From the cell containing the given text, extract its center point as [X, Y] coordinate. 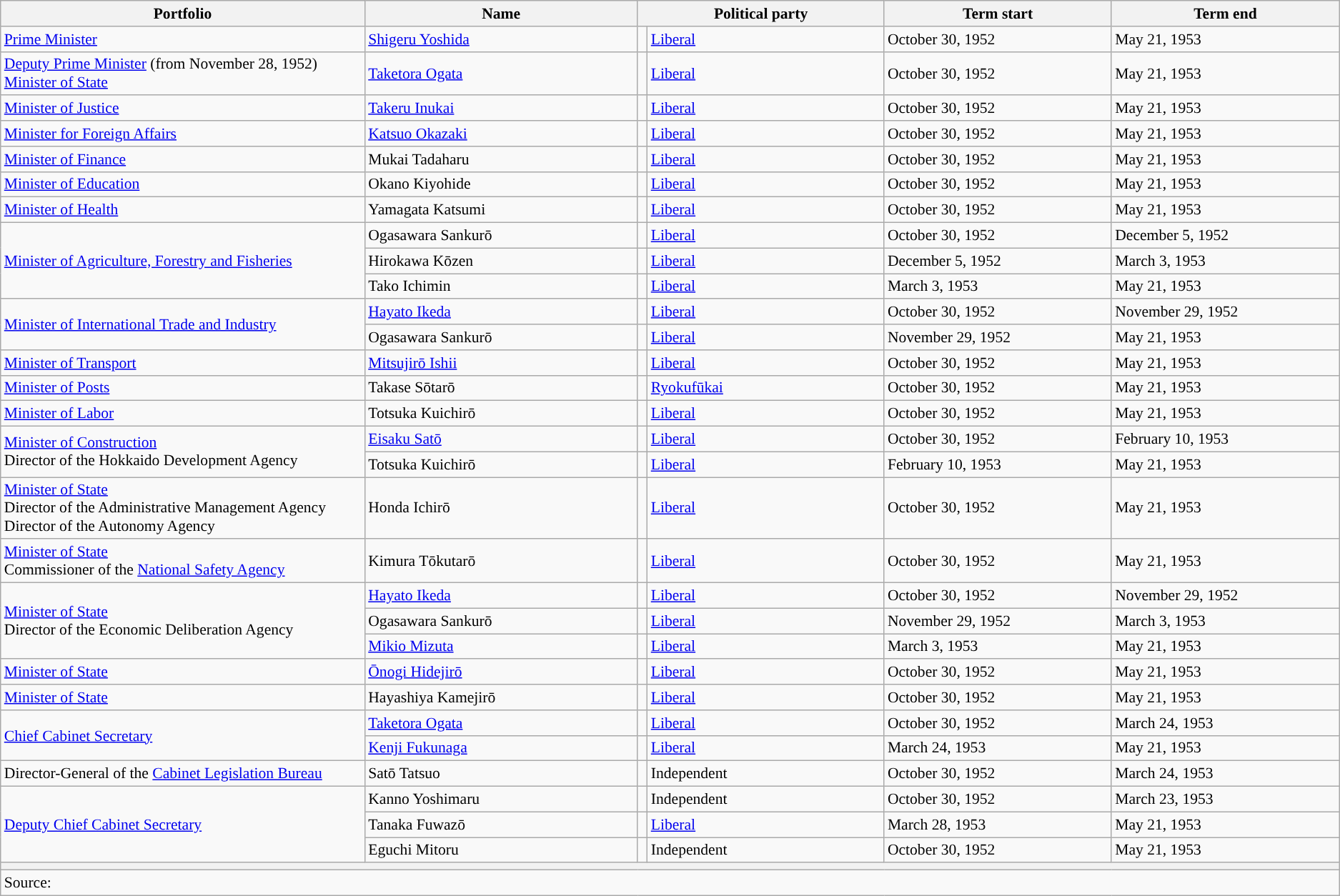
Takase Sōtarō [501, 388]
Ryokufūkai [766, 388]
Chief Cabinet Secretary [183, 736]
Minister of StateDirector of the Administrative Management AgencyDirector of the Autonomy Agency [183, 509]
March 23, 1953 [1225, 800]
Deputy Prime Minister (from November 28, 1952)Minister of State [183, 73]
Honda Ichirō [501, 509]
Prime Minister [183, 39]
Hirokawa Kōzen [501, 261]
Kenji Fukunaga [501, 748]
March 28, 1953 [998, 825]
Minister of Health [183, 210]
Portfolio [183, 14]
Tanaka Fuwazō [501, 825]
Minister of Transport [183, 363]
Minister of StateDirector of the Economic Deliberation Agency [183, 622]
Katsuo Okazaki [501, 134]
Eguchi Mitoru [501, 850]
Shigeru Yoshida [501, 39]
Kanno Yoshimaru [501, 800]
Satō Tatsuo [501, 774]
Mukai Tadaharu [501, 159]
Minister of Agriculture, Forestry and Fisheries [183, 262]
Deputy Chief Cabinet Secretary [183, 825]
Minister of Posts [183, 388]
Minister of Finance [183, 159]
Minister for Foreign Affairs [183, 134]
Takeru Inukai [501, 109]
Minister of Justice [183, 109]
Mitsujirō Ishii [501, 363]
Political party [760, 14]
Tako Ichimin [501, 287]
Minister of Education [183, 184]
Mikio Mizuta [501, 647]
Term start [998, 14]
Yamagata Katsumi [501, 210]
Minister of StateCommissioner of the National Safety Agency [183, 562]
Kimura Tōkutarō [501, 562]
Ōnogi Hidejirō [501, 672]
Director-General of the Cabinet Legislation Bureau [183, 774]
Minister of International Trade and Industry [183, 324]
Eisaku Satō [501, 439]
Name [501, 14]
Minister of Labor [183, 414]
Source: [670, 883]
Minister of ConstructionDirector of the Hokkaido Development Agency [183, 452]
Hayashiya Kamejirō [501, 697]
Okano Kiyohide [501, 184]
Term end [1225, 14]
